Identify which cell holds the provided text, then report its (X, Y) central coordinate. 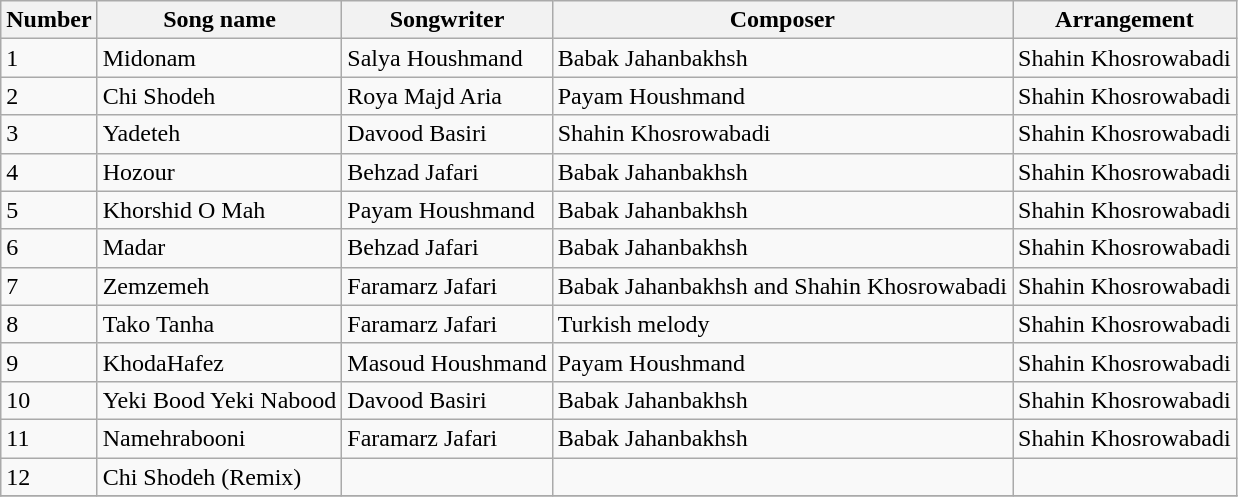
KhodaHafez (220, 362)
Chi Shodeh (Remix) (220, 477)
4 (49, 172)
2 (49, 96)
1 (49, 58)
5 (49, 210)
6 (49, 248)
Yeki Bood Yeki Nabood (220, 400)
9 (49, 362)
Arrangement (1125, 20)
Tako Tanha (220, 324)
Yadeteh (220, 134)
3 (49, 134)
Composer (782, 20)
Chi Shodeh (220, 96)
8 (49, 324)
10 (49, 400)
Roya Majd Aria (447, 96)
Turkish melody (782, 324)
Number (49, 20)
11 (49, 438)
Madar (220, 248)
Hozour (220, 172)
Khorshid O Mah (220, 210)
Zemzemeh (220, 286)
7 (49, 286)
Songwriter (447, 20)
Babak Jahanbakhsh and Shahin Khosrowabadi (782, 286)
Namehrabooni (220, 438)
Masoud Houshmand (447, 362)
Midonam (220, 58)
Salya Houshmand (447, 58)
Song name (220, 20)
12 (49, 477)
